For the text-containing cell, return its midpoint in [X, Y] coordinate format. 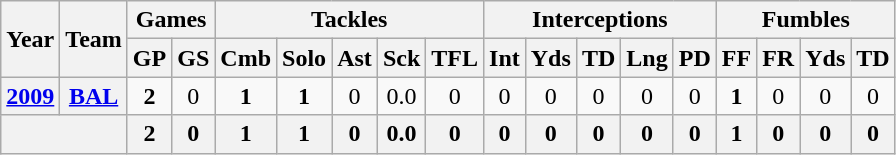
FF [736, 58]
Sck [401, 58]
GS [194, 58]
Tackles [350, 20]
Int [505, 58]
Fumbles [806, 20]
FR [778, 58]
PD [694, 58]
Games [170, 20]
Ast [355, 58]
Solo [304, 58]
Lng [647, 58]
Year [30, 39]
Team [94, 39]
Cmb [246, 58]
2009 [30, 96]
TFL [455, 58]
Interceptions [600, 20]
BAL [94, 96]
GP [149, 58]
